From the cell containing the given text, extract its center point as (x, y) coordinate. 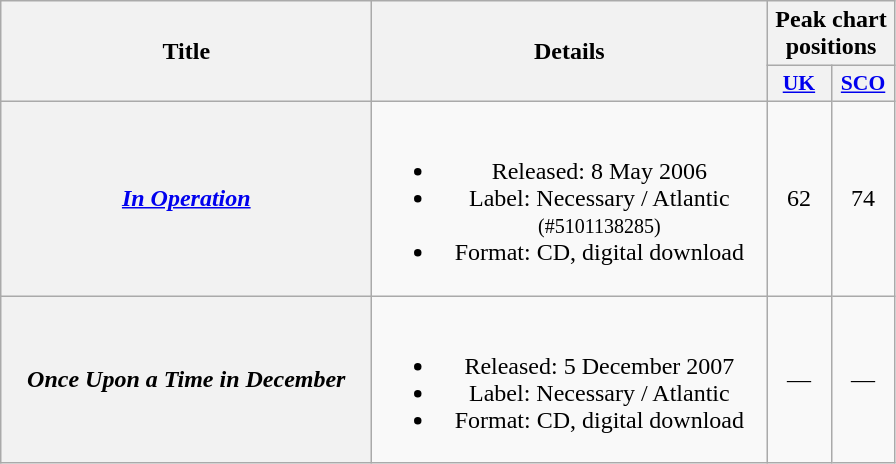
Details (570, 52)
Title (186, 52)
Once Upon a Time in December (186, 380)
SCO (863, 84)
UK (799, 84)
Released: 8 May 2006Label: Necessary / Atlantic (#5101138285)Format: CD, digital download (570, 198)
Released: 5 December 2007Label: Necessary / AtlanticFormat: CD, digital download (570, 380)
62 (799, 198)
74 (863, 198)
Peak chart positions (831, 34)
In Operation (186, 198)
